Return the (x, y) coordinate for the center point of the cell that contains the specified text.  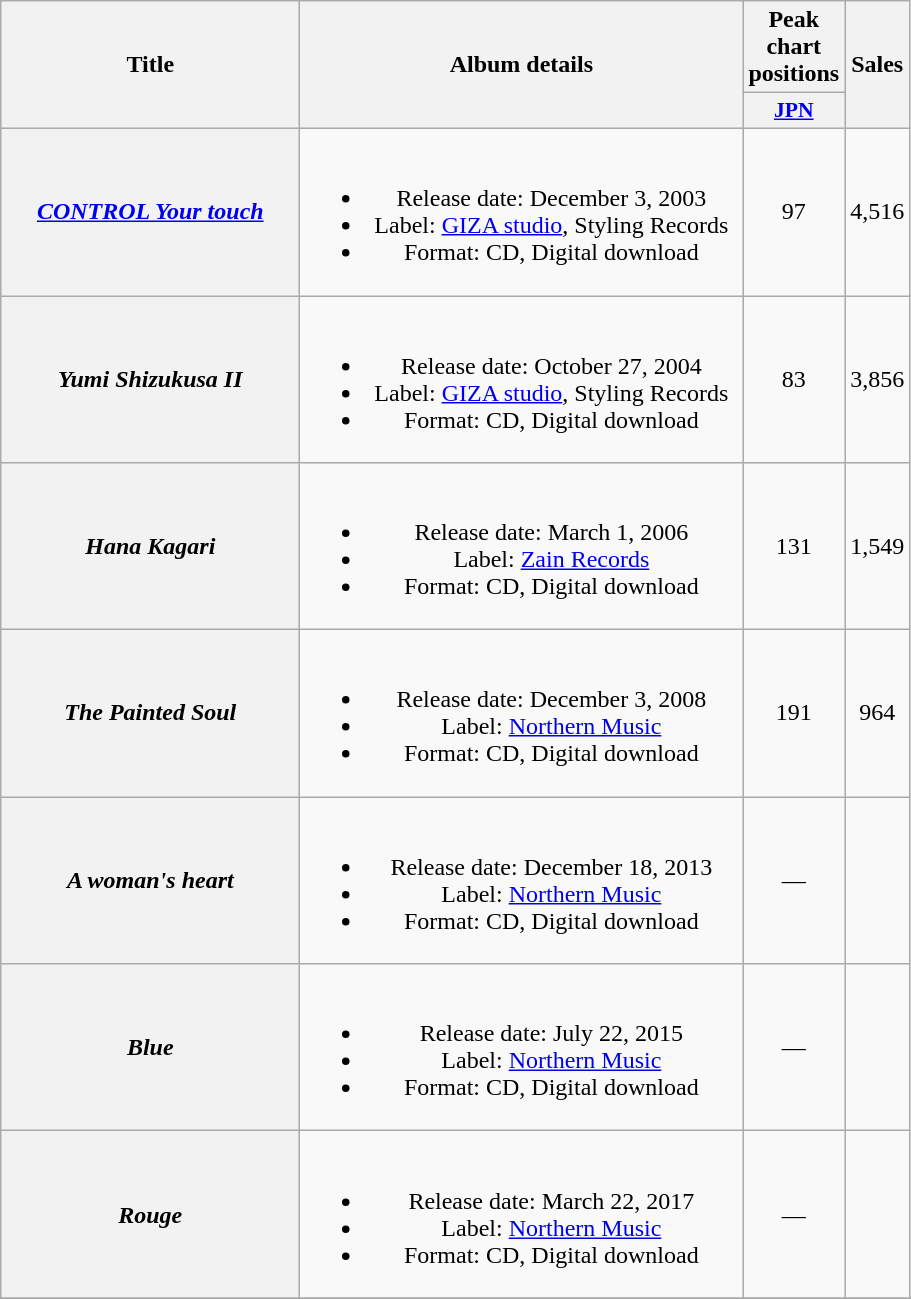
Title (150, 65)
Release date: October 27, 2004Label: GIZA studio, Styling RecordsFormat: CD, Digital download (522, 380)
CONTROL Your touch (150, 212)
Blue (150, 1048)
Release date: December 18, 2013Label: Northern MusicFormat: CD, Digital download (522, 880)
Rouge (150, 1214)
JPN (794, 111)
4,516 (878, 212)
Release date: July 22, 2015Label: Northern MusicFormat: CD, Digital download (522, 1048)
83 (794, 380)
97 (794, 212)
Album details (522, 65)
Release date: December 3, 2008Label: Northern MusicFormat: CD, Digital download (522, 714)
A woman's heart (150, 880)
Yumi Shizukusa II (150, 380)
Release date: December 3, 2003Label: GIZA studio, Styling RecordsFormat: CD, Digital download (522, 212)
Hana Kagari (150, 546)
Release date: March 22, 2017Label: Northern MusicFormat: CD, Digital download (522, 1214)
191 (794, 714)
Peak chart positions (794, 47)
1,549 (878, 546)
The Painted Soul (150, 714)
964 (878, 714)
Sales (878, 65)
3,856 (878, 380)
131 (794, 546)
Release date: March 1, 2006Label: Zain RecordsFormat: CD, Digital download (522, 546)
